Return (x, y) of the center of cell containing provided text 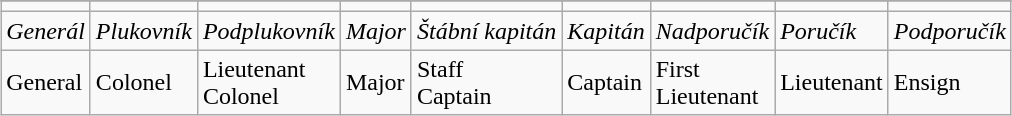
Kapitán (606, 31)
Generál (46, 31)
Ensign (950, 82)
Captain (606, 82)
Nadporučík (712, 31)
Plukovník (144, 31)
Poručík (832, 31)
Štábní kapitán (486, 31)
FirstLieutenant (712, 82)
Podplukovník (268, 31)
Colonel (144, 82)
StaffCaptain (486, 82)
General (46, 82)
Lieutenant (832, 82)
Podporučík (950, 31)
LieutenantColonel (268, 82)
